Return the (X, Y) coordinate for the center point of the cell that contains the specified text.  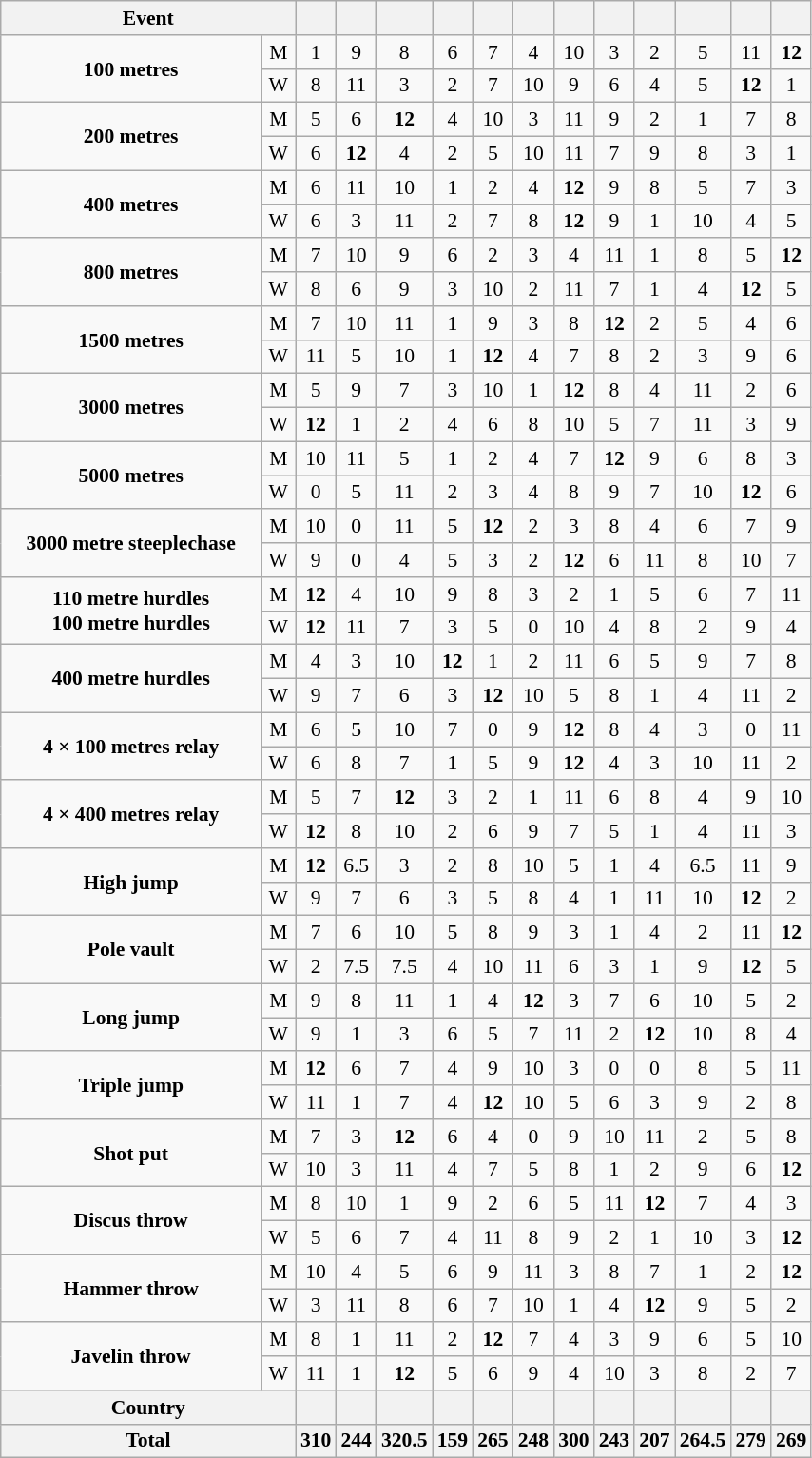
320.5 (405, 1441)
207 (654, 1441)
3000 metre steeplechase (131, 544)
4 × 100 metres relay (131, 746)
300 (574, 1441)
100 metres (131, 68)
269 (791, 1441)
Long jump (131, 1018)
1500 metres (131, 340)
Country (148, 1408)
279 (751, 1441)
264.5 (704, 1441)
Javelin throw (131, 1356)
400 metres (131, 204)
243 (614, 1441)
159 (453, 1441)
310 (316, 1441)
5000 metres (131, 476)
Triple jump (131, 1086)
248 (534, 1441)
Hammer throw (131, 1288)
Shot put (131, 1153)
244 (356, 1441)
Total (148, 1441)
High jump (131, 883)
110 metre hurdles100 metre hurdles (131, 611)
800 metres (131, 272)
Event (148, 18)
4 × 400 metres relay (131, 814)
3000 metres (131, 407)
265 (493, 1441)
200 metres (131, 137)
Discus throw (131, 1221)
Pole vault (131, 949)
400 metre hurdles (131, 679)
